Find where the given text appears and provide that cell's center as [X, Y] coordinate. 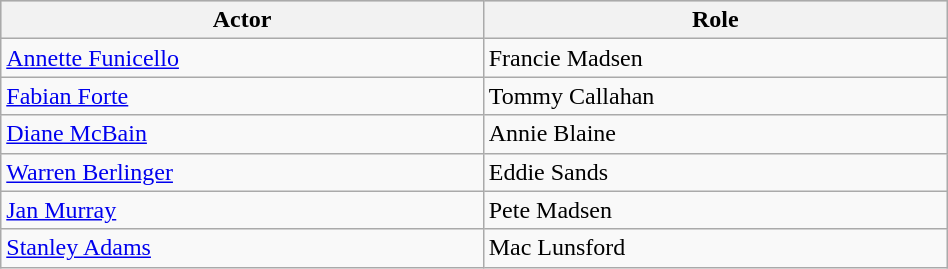
Annette Funicello [242, 58]
Fabian Forte [242, 96]
Diane McBain [242, 134]
Tommy Callahan [715, 96]
Warren Berlinger [242, 172]
Francie Madsen [715, 58]
Annie Blaine [715, 134]
Eddie Sands [715, 172]
Role [715, 20]
Mac Lunsford [715, 248]
Actor [242, 20]
Pete Madsen [715, 210]
Stanley Adams [242, 248]
Jan Murray [242, 210]
